Return the (x, y) coordinate for the center point of the cell that contains the specified text.  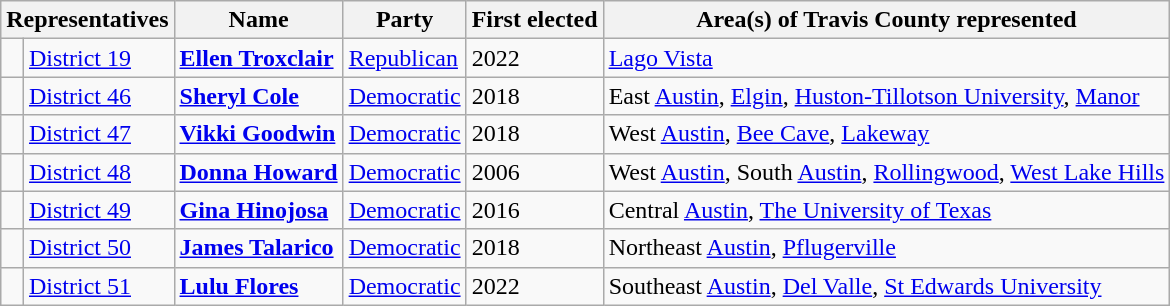
Sheryl Cole (258, 96)
Area(s) of Travis County represented (886, 20)
District 50 (98, 248)
Party (404, 20)
Gina Hinojosa (258, 210)
West Austin, South Austin, Rollingwood, West Lake Hills (886, 172)
District 48 (98, 172)
2016 (534, 210)
Representatives (88, 20)
District 47 (98, 134)
James Talarico (258, 248)
East Austin, Elgin, Huston-Tillotson University, Manor (886, 96)
First elected (534, 20)
Republican (404, 58)
District 51 (98, 286)
District 49 (98, 210)
Northeast Austin, Pflugerville (886, 248)
Donna Howard (258, 172)
Ellen Troxclair (258, 58)
Lulu Flores (258, 286)
Central Austin, The University of Texas (886, 210)
District 46 (98, 96)
Name (258, 20)
2006 (534, 172)
West Austin, Bee Cave, Lakeway (886, 134)
Lago Vista (886, 58)
Vikki Goodwin (258, 134)
Southeast Austin, Del Valle, St Edwards University (886, 286)
District 19 (98, 58)
